Pinpoint the cell where the given text exists, returning its [x, y] midpoint coordinate. 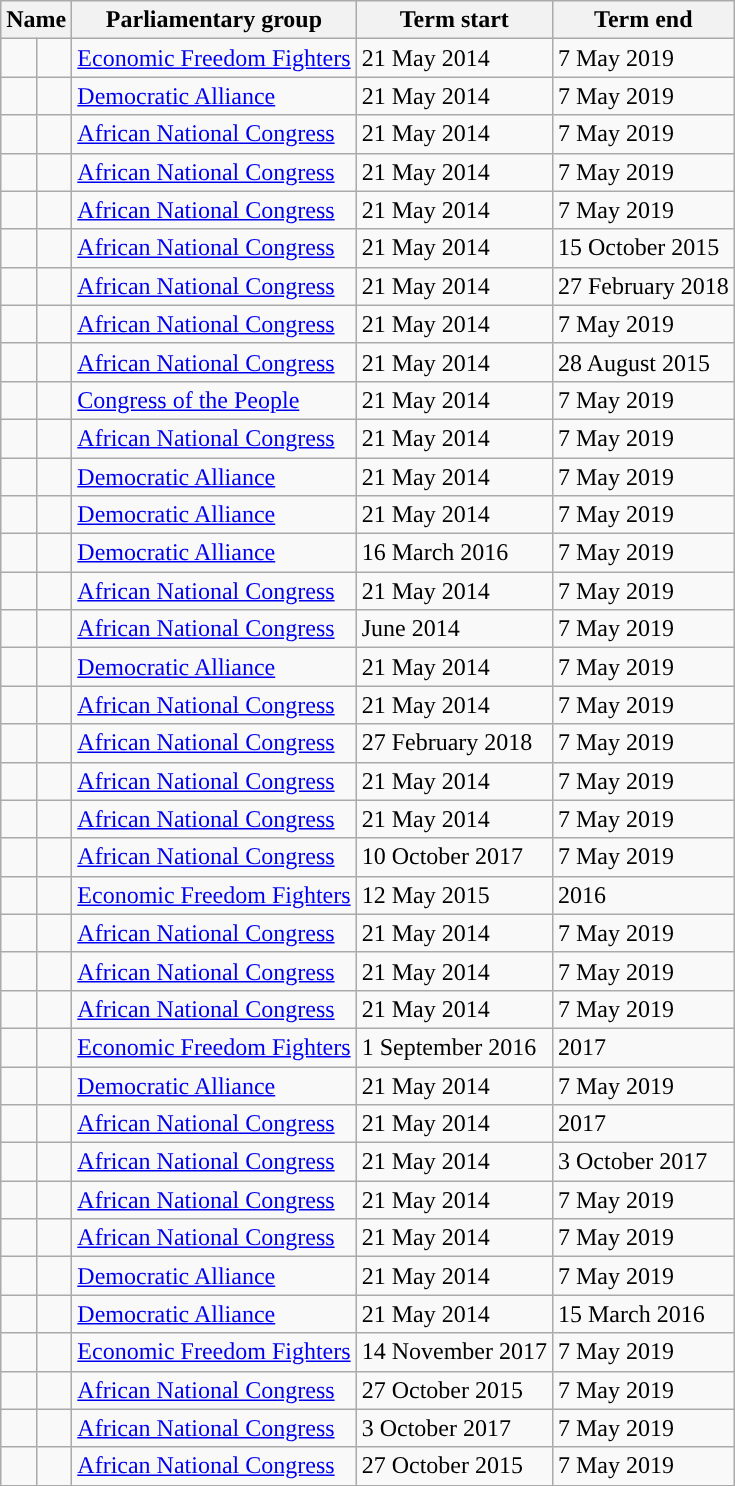
12 May 2015 [454, 895]
Congress of the People [214, 400]
15 March 2016 [643, 1314]
Name [36, 20]
15 October 2015 [643, 248]
28 August 2015 [643, 362]
Term start [454, 20]
Parliamentary group [214, 20]
2016 [643, 895]
June 2014 [454, 629]
16 March 2016 [454, 553]
1 September 2016 [454, 1047]
Term end [643, 20]
10 October 2017 [454, 857]
14 November 2017 [454, 1352]
